Detect which cell encompasses the target text, then output its [X, Y] center coordinate. 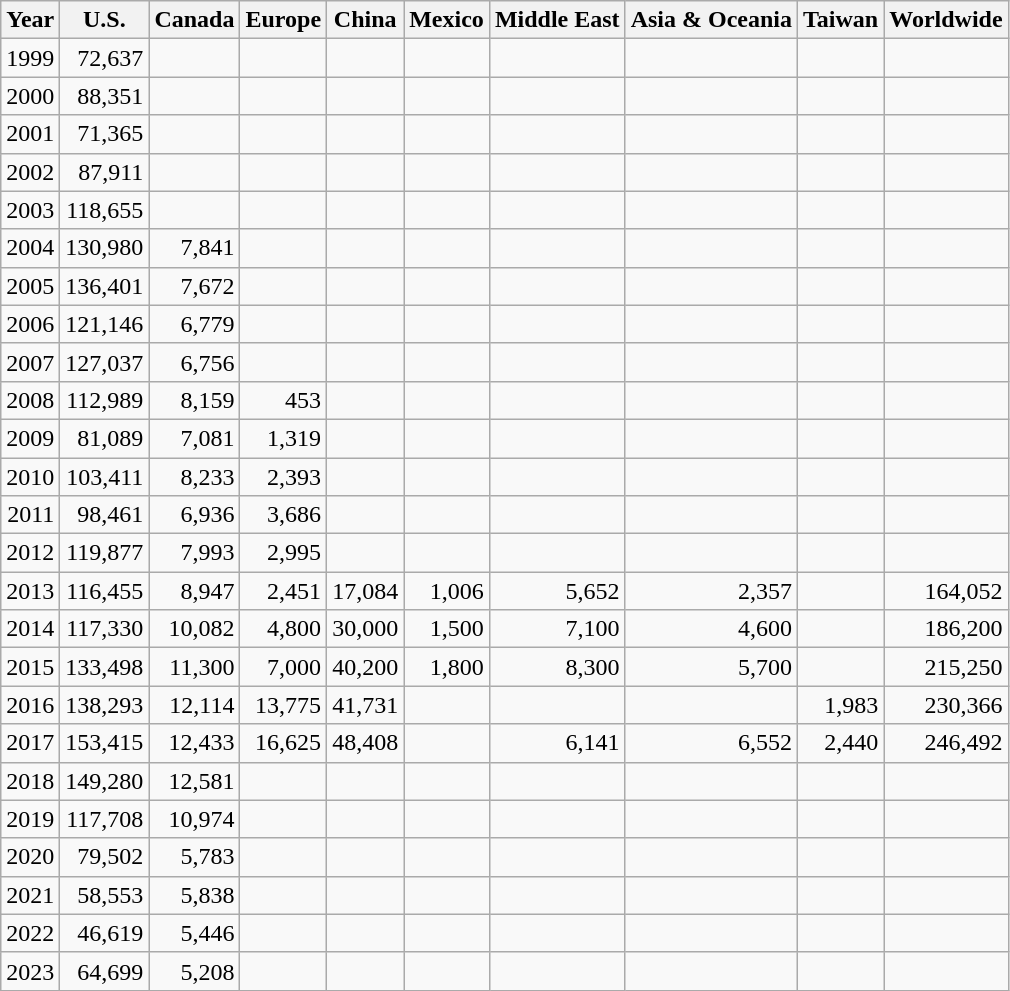
8,159 [194, 400]
87,911 [104, 172]
2,995 [284, 553]
46,619 [104, 933]
2008 [30, 400]
2009 [30, 438]
7,993 [194, 553]
5,838 [194, 895]
1,983 [841, 705]
64,699 [104, 971]
2007 [30, 362]
Middle East [557, 20]
6,756 [194, 362]
88,351 [104, 96]
7,100 [557, 629]
Asia & Oceania [711, 20]
Europe [284, 20]
2,357 [711, 591]
2,440 [841, 743]
58,553 [104, 895]
116,455 [104, 591]
2006 [30, 324]
17,084 [366, 591]
138,293 [104, 705]
103,411 [104, 477]
1,006 [447, 591]
2013 [30, 591]
6,936 [194, 515]
7,081 [194, 438]
4,600 [711, 629]
48,408 [366, 743]
2001 [30, 134]
130,980 [104, 248]
7,672 [194, 286]
2016 [30, 705]
6,779 [194, 324]
153,415 [104, 743]
2012 [30, 553]
7,841 [194, 248]
2,451 [284, 591]
Worldwide [946, 20]
2021 [30, 895]
6,552 [711, 743]
Taiwan [841, 20]
246,492 [946, 743]
98,461 [104, 515]
2,393 [284, 477]
3,686 [284, 515]
10,082 [194, 629]
Canada [194, 20]
2010 [30, 477]
Year [30, 20]
13,775 [284, 705]
117,330 [104, 629]
11,300 [194, 667]
453 [284, 400]
Mexico [447, 20]
1,500 [447, 629]
5,700 [711, 667]
215,250 [946, 667]
2005 [30, 286]
2018 [30, 781]
China [366, 20]
12,114 [194, 705]
112,989 [104, 400]
79,502 [104, 857]
8,947 [194, 591]
5,652 [557, 591]
8,233 [194, 477]
72,637 [104, 58]
2022 [30, 933]
2017 [30, 743]
6,141 [557, 743]
5,783 [194, 857]
186,200 [946, 629]
5,208 [194, 971]
41,731 [366, 705]
118,655 [104, 210]
1,319 [284, 438]
164,052 [946, 591]
149,280 [104, 781]
40,200 [366, 667]
2020 [30, 857]
2000 [30, 96]
2011 [30, 515]
2014 [30, 629]
1999 [30, 58]
2019 [30, 819]
71,365 [104, 134]
16,625 [284, 743]
7,000 [284, 667]
2004 [30, 248]
117,708 [104, 819]
2023 [30, 971]
2003 [30, 210]
5,446 [194, 933]
4,800 [284, 629]
10,974 [194, 819]
12,581 [194, 781]
133,498 [104, 667]
30,000 [366, 629]
2015 [30, 667]
121,146 [104, 324]
U.S. [104, 20]
136,401 [104, 286]
12,433 [194, 743]
1,800 [447, 667]
119,877 [104, 553]
8,300 [557, 667]
81,089 [104, 438]
2002 [30, 172]
127,037 [104, 362]
230,366 [946, 705]
